Capture the cell that displays the provided text and extract its [X, Y] central coordinate. 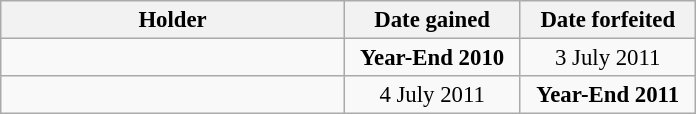
4 July 2011 [432, 95]
Date gained [432, 20]
Holder [173, 20]
3 July 2011 [608, 58]
Date forfeited [608, 20]
Year-End 2010 [432, 58]
Year-End 2011 [608, 95]
